Search for the cell housing the specified text and yield its [X, Y] center coordinate. 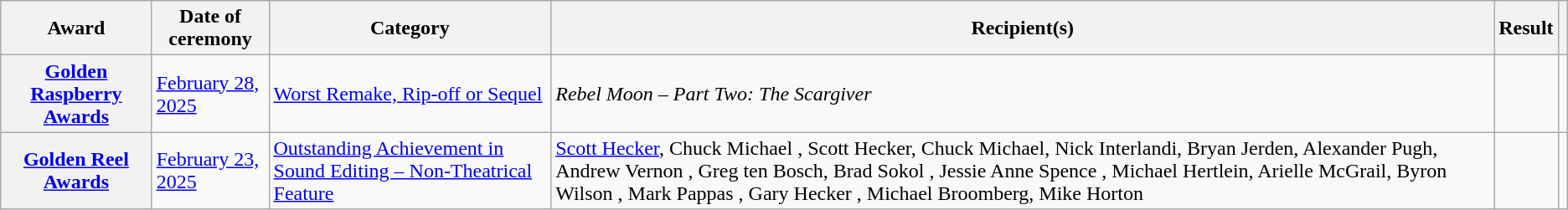
Rebel Moon – Part Two: The Scargiver [1023, 94]
February 28, 2025 [210, 94]
Outstanding Achievement in Sound Editing – Non-Theatrical Feature [410, 171]
Golden Reel Awards [76, 171]
Award [76, 28]
Worst Remake, Rip-off or Sequel [410, 94]
February 23, 2025 [210, 171]
Date of ceremony [210, 28]
Golden Raspberry Awards [76, 94]
Result [1526, 28]
Recipient(s) [1023, 28]
Category [410, 28]
